Return (x, y) of the center of cell containing provided text 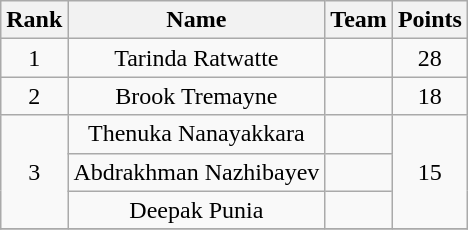
1 (34, 58)
Abdrakhman Nazhibayev (196, 172)
Tarinda Ratwatte (196, 58)
Name (196, 20)
Rank (34, 20)
Thenuka Nanayakkara (196, 134)
15 (430, 172)
Deepak Punia (196, 210)
28 (430, 58)
18 (430, 96)
Team (359, 20)
Brook Tremayne (196, 96)
2 (34, 96)
3 (34, 172)
Points (430, 20)
